Return the (X, Y) coordinate for the center point of the cell that contains the specified text.  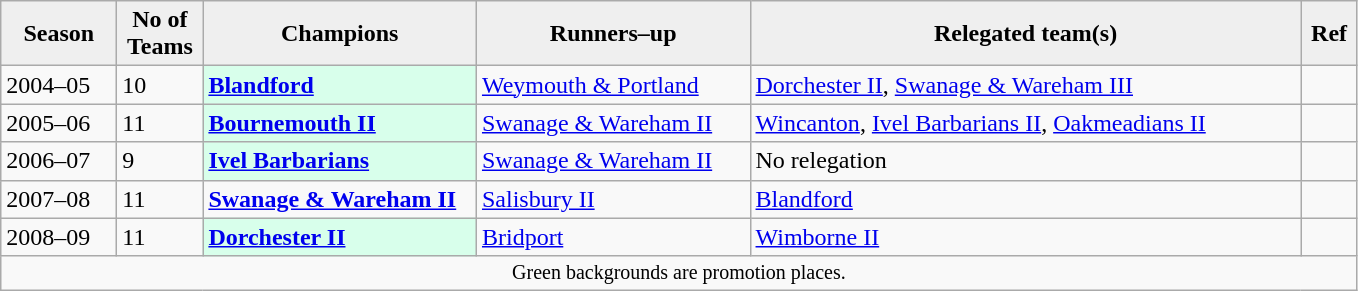
2005–06 (59, 123)
Ref (1329, 34)
Relegated team(s) (1026, 34)
Bournemouth II (340, 123)
Season (59, 34)
2006–07 (59, 161)
9 (160, 161)
2004–05 (59, 85)
Dorchester II (340, 237)
Champions (340, 34)
10 (160, 85)
Dorchester II, Swanage & Wareham III (1026, 85)
2008–09 (59, 237)
Bridport (613, 237)
Salisbury II (613, 199)
Weymouth & Portland (613, 85)
Wincanton, Ivel Barbarians II, Oakmeadians II (1026, 123)
Green backgrounds are promotion places. (679, 272)
No relegation (1026, 161)
Runners–up (613, 34)
Wimborne II (1026, 237)
Ivel Barbarians (340, 161)
No of Teams (160, 34)
2007–08 (59, 199)
